Output the (X, Y) coordinate of the center of the cell containing the given text.  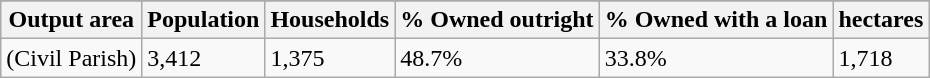
Households (330, 20)
hectares (881, 20)
33.8% (716, 58)
Population (204, 20)
Output area (72, 20)
1,718 (881, 58)
% Owned with a loan (716, 20)
(Civil Parish) (72, 58)
3,412 (204, 58)
1,375 (330, 58)
48.7% (497, 58)
% Owned outright (497, 20)
